Output the [X, Y] coordinate of the center of the cell containing the given text.  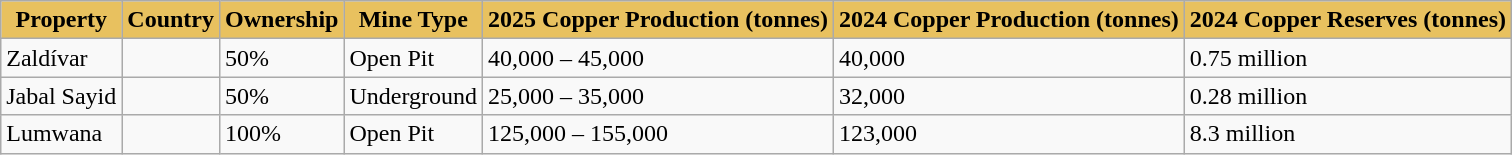
0.75 million [1348, 58]
Mine Type [414, 20]
40,000 – 45,000 [658, 58]
2025 Copper Production (tonnes) [658, 20]
125,000 – 155,000 [658, 134]
Zaldívar [62, 58]
Ownership [282, 20]
100% [282, 134]
8.3 million [1348, 134]
Underground [414, 96]
25,000 – 35,000 [658, 96]
Lumwana [62, 134]
40,000 [1008, 58]
2024 Copper Production (tonnes) [1008, 20]
Property [62, 20]
0.28 million [1348, 96]
2024 Copper Reserves (tonnes) [1348, 20]
32,000 [1008, 96]
Country [171, 20]
Jabal Sayid [62, 96]
123,000 [1008, 134]
